Search for the cell housing the specified text and yield its [x, y] center coordinate. 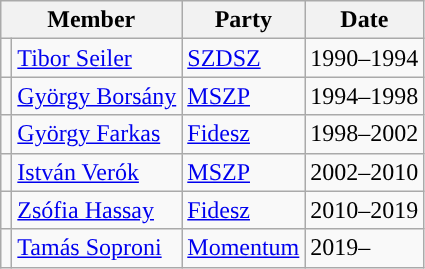
György Farkas [97, 134]
Date [364, 20]
Zsófia Hassay [97, 210]
SZDSZ [244, 58]
1998–2002 [364, 134]
Tibor Seiler [97, 58]
2002–2010 [364, 172]
Member [92, 20]
Tamás Soproni [97, 248]
1990–1994 [364, 58]
György Borsány [97, 96]
1994–1998 [364, 96]
2010–2019 [364, 210]
Momentum [244, 248]
Party [244, 20]
2019– [364, 248]
István Verók [97, 172]
